Locate the cell with the specified text and output its (X, Y) center coordinate. 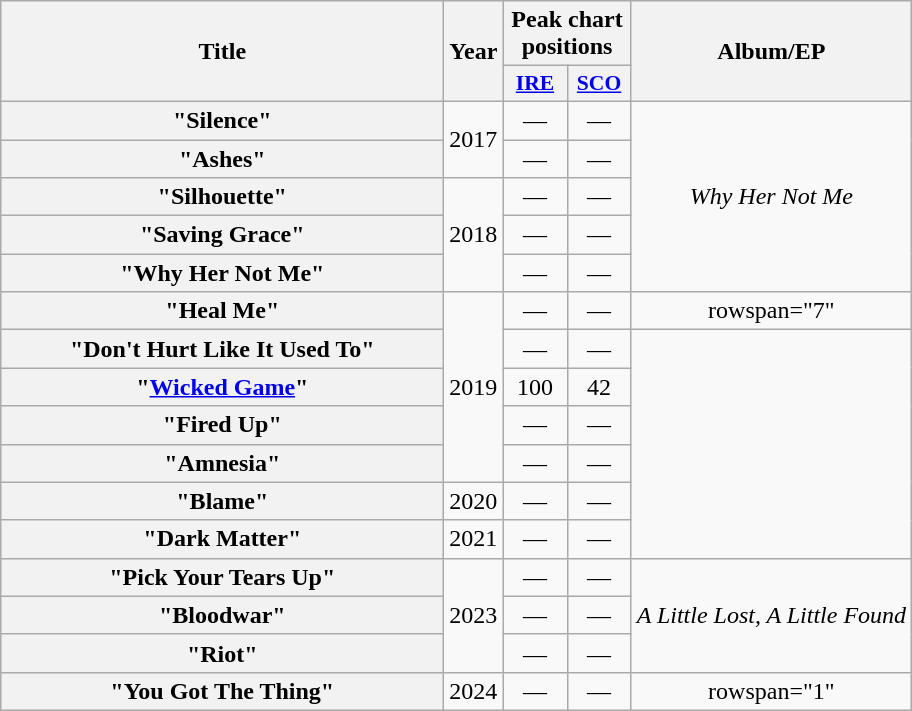
100 (535, 387)
"Fired Up" (222, 425)
Why Her Not Me (771, 196)
"Amnesia" (222, 463)
"Don't Hurt Like It Used To" (222, 349)
rowspan="7" (771, 311)
2021 (474, 539)
"Dark Matter" (222, 539)
2024 (474, 691)
"Pick Your Tears Up" (222, 577)
"You Got The Thing" (222, 691)
2017 (474, 139)
"Riot" (222, 653)
"Ashes" (222, 159)
"Why Her Not Me" (222, 273)
2019 (474, 387)
IRE (535, 84)
"Heal Me" (222, 311)
"Bloodwar" (222, 615)
"Blame" (222, 501)
"Silence" (222, 120)
A Little Lost, A Little Found (771, 615)
SCO (599, 84)
"Wicked Game" (222, 387)
42 (599, 387)
2020 (474, 501)
rowspan="1" (771, 691)
2023 (474, 615)
2018 (474, 235)
Year (474, 52)
Album/EP (771, 52)
"Silhouette" (222, 197)
Peak chart positions (567, 34)
"Saving Grace" (222, 235)
Title (222, 52)
